Identify which cell holds the provided text, then report its [x, y] central coordinate. 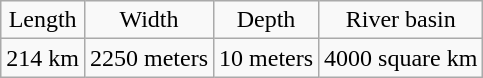
Width [148, 20]
Length [43, 20]
4000 square km [401, 58]
Depth [266, 20]
2250 meters [148, 58]
214 km [43, 58]
10 meters [266, 58]
River basin [401, 20]
